From the cell containing the given text, extract its center point as [x, y] coordinate. 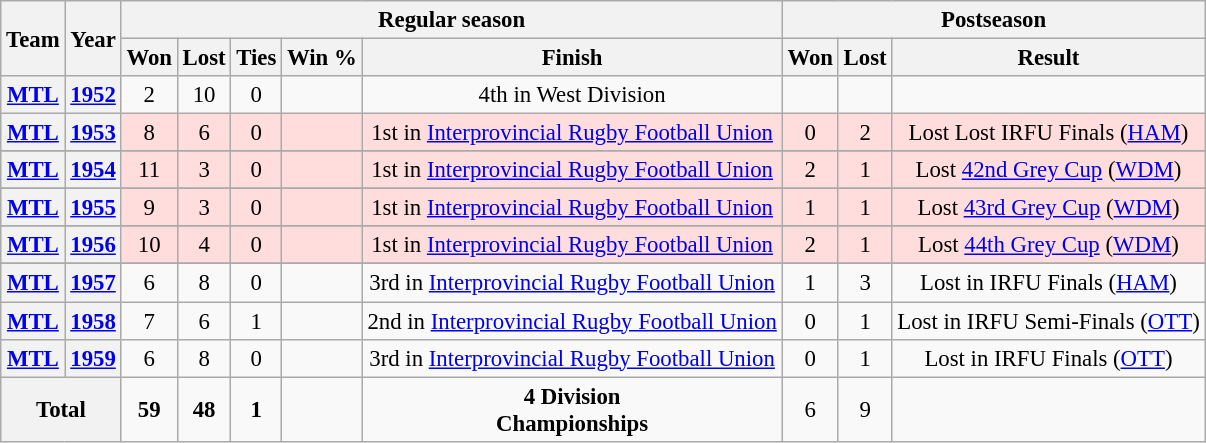
4 [204, 245]
Lost 44th Grey Cup (WDM) [1048, 245]
1952 [93, 95]
1958 [93, 321]
59 [149, 410]
Result [1048, 58]
1953 [93, 133]
Total [61, 410]
1955 [93, 208]
Lost in IRFU Semi-Finals (OTT) [1048, 321]
Team [33, 38]
Regular season [452, 20]
11 [149, 170]
Lost Lost IRFU Finals (HAM) [1048, 133]
7 [149, 321]
48 [204, 410]
Postseason [994, 20]
Year [93, 38]
Finish [572, 58]
Lost in IRFU Finals (OTT) [1048, 358]
Ties [256, 58]
1959 [93, 358]
1954 [93, 170]
Win % [322, 58]
1957 [93, 283]
1956 [93, 245]
Lost 42nd Grey Cup (WDM) [1048, 170]
Lost in IRFU Finals (HAM) [1048, 283]
4 DivisionChampionships [572, 410]
Lost 43rd Grey Cup (WDM) [1048, 208]
4th in West Division [572, 95]
2nd in Interprovincial Rugby Football Union [572, 321]
